Identify which cell holds the provided text, then report its [X, Y] central coordinate. 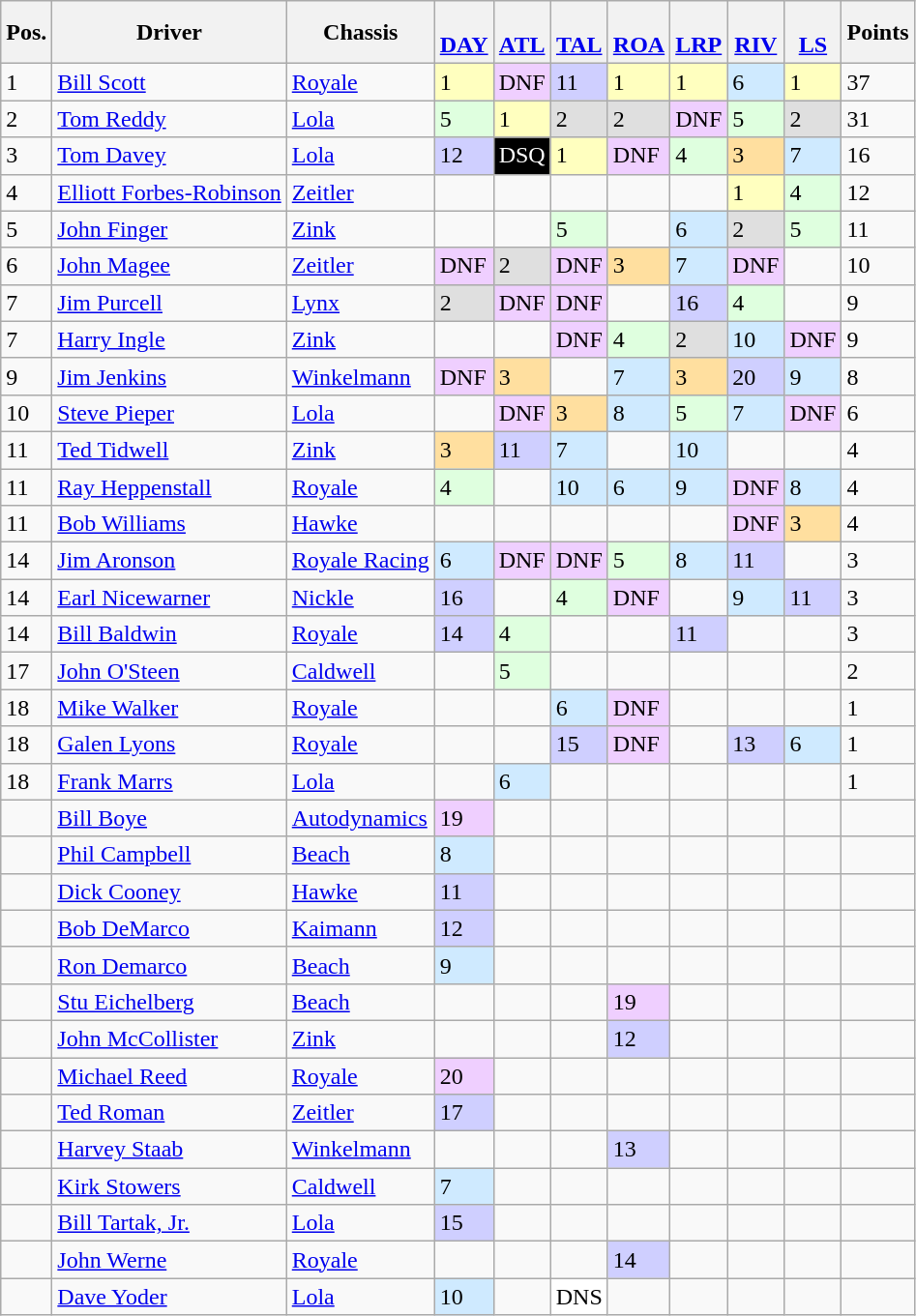
Harvey Staab [169, 1150]
Jim Jenkins [169, 376]
Mike Walker [169, 708]
Ron Demarco [169, 965]
Nickle [360, 598]
Dick Cooney [169, 892]
Jim Aronson [169, 561]
Michael Reed [169, 1076]
31 [878, 119]
Bill Scott [169, 82]
Dave Yoder [169, 1297]
Phil Campbell [169, 855]
Driver [169, 33]
John O'Steen [169, 671]
Autodynamics [360, 818]
Harry Ingle [169, 339]
ROA [638, 33]
Frank Marrs [169, 781]
Bill Boye [169, 818]
Kaimann [360, 928]
John McCollister [169, 1038]
Bob DeMarco [169, 928]
Points [878, 33]
Elliott Forbes-Robinson [169, 192]
Bob Williams [169, 524]
Jim Purcell [169, 303]
RIV [756, 33]
LS [813, 33]
DAY [464, 33]
Bill Tartak, Jr. [169, 1223]
Galen Lyons [169, 745]
Earl Nicewarner [169, 598]
DSQ [522, 156]
LRP [698, 33]
John Magee [169, 266]
John Finger [169, 229]
Royale Racing [360, 561]
Bill Baldwin [169, 634]
Chassis [360, 33]
TAL [578, 33]
Pos. [27, 33]
Stu Eichelberg [169, 1002]
Ray Heppenstall [169, 486]
Steve Pieper [169, 413]
Kirk Stowers [169, 1186]
Tom Davey [169, 156]
John Werne [169, 1260]
Ted Tidwell [169, 450]
Ted Roman [169, 1113]
Lynx [360, 303]
ATL [522, 33]
DNS [578, 1297]
Tom Reddy [169, 119]
37 [878, 82]
